Output the [x, y] coordinate of the center of the cell containing the given text.  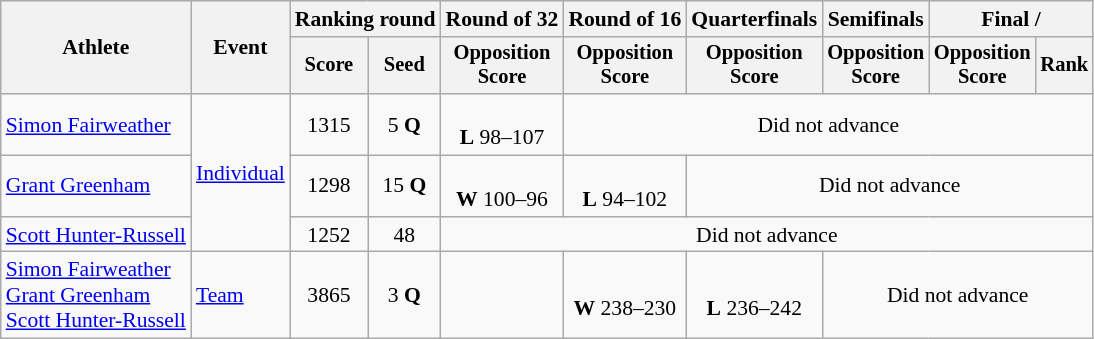
Semifinals [876, 19]
Simon Fairweather [96, 124]
Final / [1011, 19]
1252 [329, 235]
Grant Greenham [96, 186]
Scott Hunter-Russell [96, 235]
Simon FairweatherGrant GreenhamScott Hunter-Russell [96, 296]
L 94–102 [624, 186]
Individual [240, 173]
Round of 16 [624, 19]
Ranking round [366, 19]
L 98–107 [502, 124]
Quarterfinals [754, 19]
3 Q [404, 296]
Athlete [96, 48]
W 238–230 [624, 296]
Seed [404, 66]
Team [240, 296]
48 [404, 235]
L 236–242 [754, 296]
1315 [329, 124]
Round of 32 [502, 19]
Event [240, 48]
3865 [329, 296]
1298 [329, 186]
W 100–96 [502, 186]
Score [329, 66]
5 Q [404, 124]
15 Q [404, 186]
Rank [1064, 66]
